Scan for the cell matching the given text and deliver its (X, Y) coordinate at center. 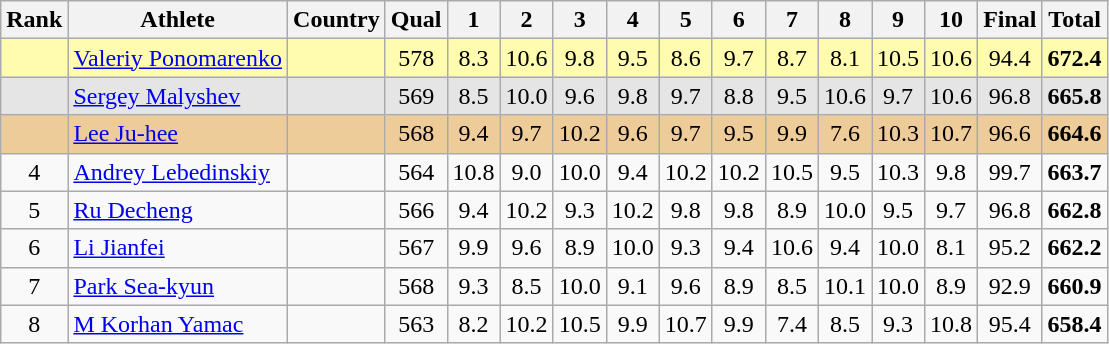
94.4 (1010, 58)
2 (526, 20)
662.2 (1074, 248)
Total (1074, 20)
Andrey Lebedinskiy (178, 172)
9.0 (526, 172)
8.7 (792, 58)
Park Sea-kyun (178, 286)
1 (474, 20)
665.8 (1074, 96)
569 (416, 96)
Lee Ju-hee (178, 134)
92.9 (1010, 286)
567 (416, 248)
3 (580, 20)
Qual (416, 20)
663.7 (1074, 172)
664.6 (1074, 134)
7.4 (792, 324)
M Korhan Yamac (178, 324)
7.6 (844, 134)
563 (416, 324)
9 (898, 20)
99.7 (1010, 172)
Li Jianfei (178, 248)
Final (1010, 20)
662.8 (1074, 210)
564 (416, 172)
658.4 (1074, 324)
95.2 (1010, 248)
96.6 (1010, 134)
95.4 (1010, 324)
8.3 (474, 58)
672.4 (1074, 58)
Rank (34, 20)
578 (416, 58)
9.1 (632, 286)
Valeriy Ponomarenko (178, 58)
8.8 (738, 96)
8.6 (686, 58)
Country (337, 20)
566 (416, 210)
Ru Decheng (178, 210)
8.2 (474, 324)
10.1 (844, 286)
Athlete (178, 20)
660.9 (1074, 286)
Sergey Malyshev (178, 96)
10 (952, 20)
